Return (X, Y) of the center of cell containing provided text 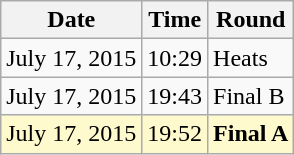
Final A (251, 134)
19:52 (175, 134)
Heats (251, 58)
Final B (251, 96)
Time (175, 20)
10:29 (175, 58)
19:43 (175, 96)
Round (251, 20)
Date (72, 20)
